Search for the cell housing the specified text and yield its (x, y) center coordinate. 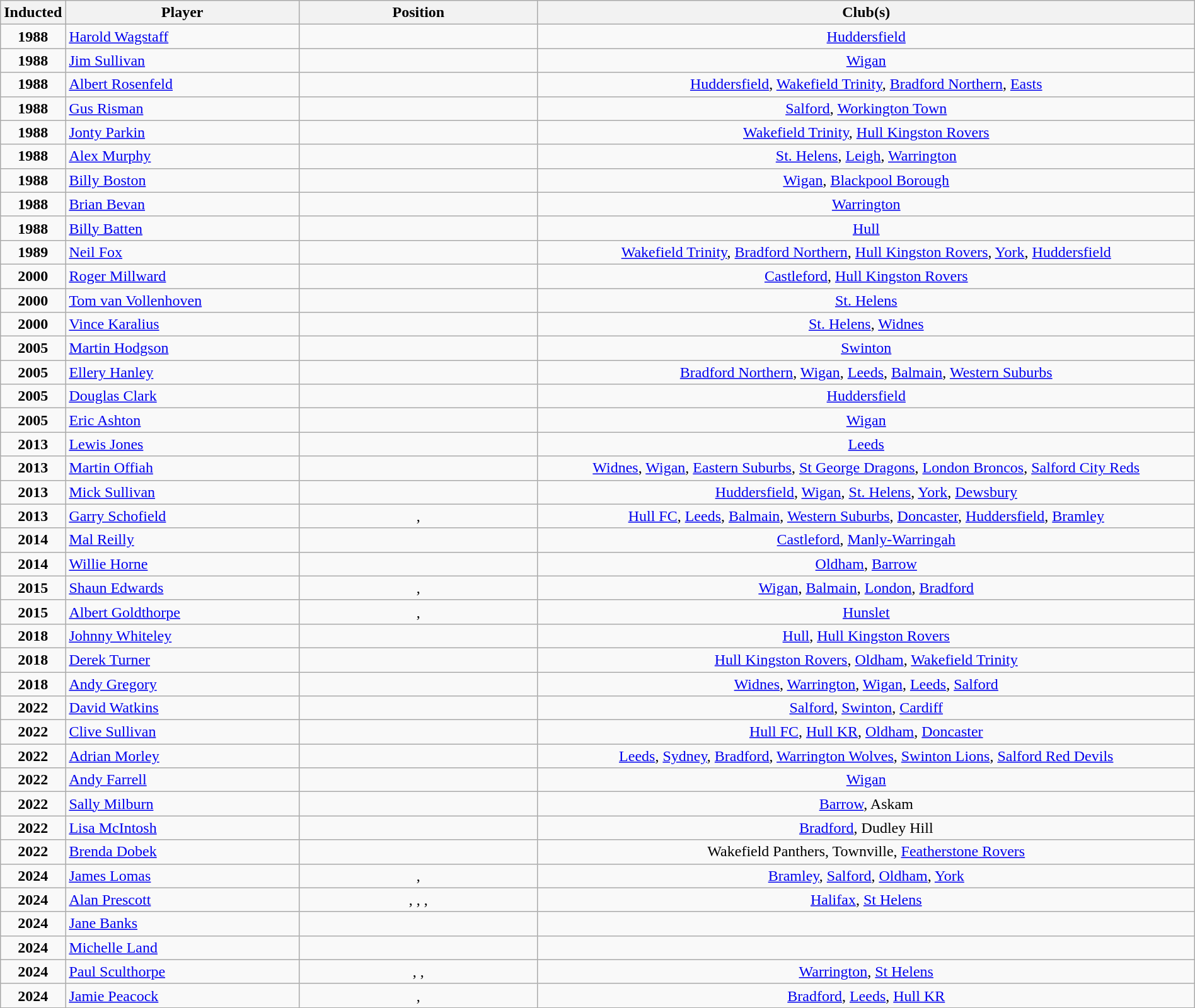
Ellery Hanley (183, 372)
Neil Fox (183, 252)
Douglas Clark (183, 396)
Vince Karalius (183, 324)
Martin Hodgson (183, 348)
St. Helens, Widnes (866, 324)
Lisa McIntosh (183, 828)
Gus Risman (183, 108)
Castleford, Manly-Warringah (866, 540)
Player (183, 13)
Mick Sullivan (183, 492)
Garry Schofield (183, 516)
Johnny Whiteley (183, 636)
St. Helens (866, 301)
Wakefield Trinity, Hull Kingston Rovers (866, 132)
Lewis Jones (183, 444)
Jane Banks (183, 924)
Oldham, Barrow (866, 564)
Hull, Hull Kingston Rovers (866, 636)
Albert Rosenfeld (183, 84)
Wigan, Blackpool Borough (866, 180)
Club(s) (866, 13)
Castleford, Hull Kingston Rovers (866, 276)
Warrington (866, 204)
Widnes, Warrington, Wigan, Leeds, Salford (866, 684)
Bradford, Dudley Hill (866, 828)
Eric Ashton (183, 420)
Hull Kingston Rovers, Oldham, Wakefield Trinity (866, 660)
Wakefield Trinity, Bradford Northern, Hull Kingston Rovers, York, Huddersfield (866, 252)
Alex Murphy (183, 156)
Leeds (866, 444)
Willie Horne (183, 564)
Wigan, Balmain, London, Bradford (866, 588)
Jim Sullivan (183, 60)
Halifax, St Helens (866, 900)
St. Helens, Leigh, Warrington (866, 156)
Adrian Morley (183, 756)
Mal Reilly (183, 540)
Jamie Peacock (183, 995)
Paul Sculthorpe (183, 971)
Brenda Dobek (183, 852)
Andy Farrell (183, 780)
Roger Millward (183, 276)
, , , (419, 900)
1989 (33, 252)
Position (419, 13)
Clive Sullivan (183, 732)
Barrow, Askam (866, 804)
Inducted (33, 13)
Hull (866, 228)
Bradford, Leeds, Hull KR (866, 995)
Widnes, Wigan, Eastern Suburbs, St George Dragons, London Broncos, Salford City Reds (866, 468)
Billy Boston (183, 180)
Bradford Northern, Wigan, Leeds, Balmain, Western Suburbs (866, 372)
Huddersfield, Wigan, St. Helens, York, Dewsbury (866, 492)
Harold Wagstaff (183, 37)
Michelle Land (183, 948)
James Lomas (183, 876)
Tom van Vollenhoven (183, 301)
David Watkins (183, 708)
Hunslet (866, 612)
Albert Goldthorpe (183, 612)
Bramley, Salford, Oldham, York (866, 876)
Huddersfield, Wakefield Trinity, Bradford Northern, Easts (866, 84)
, , (419, 971)
Andy Gregory (183, 684)
Swinton (866, 348)
Salford, Workington Town (866, 108)
Jonty Parkin (183, 132)
Derek Turner (183, 660)
Warrington, St Helens (866, 971)
Martin Offiah (183, 468)
Alan Prescott (183, 900)
Leeds, Sydney, Bradford, Warrington Wolves, Swinton Lions, Salford Red Devils (866, 756)
Hull FC, Leeds, Balmain, Western Suburbs, Doncaster, Huddersfield, Bramley (866, 516)
Billy Batten (183, 228)
Salford, Swinton, Cardiff (866, 708)
Shaun Edwards (183, 588)
Brian Bevan (183, 204)
Wakefield Panthers, Townville, Featherstone Rovers (866, 852)
Hull FC, Hull KR, Oldham, Doncaster (866, 732)
Sally Milburn (183, 804)
